Extract the (x, y) coordinate from the center of the cell holding the provided text.  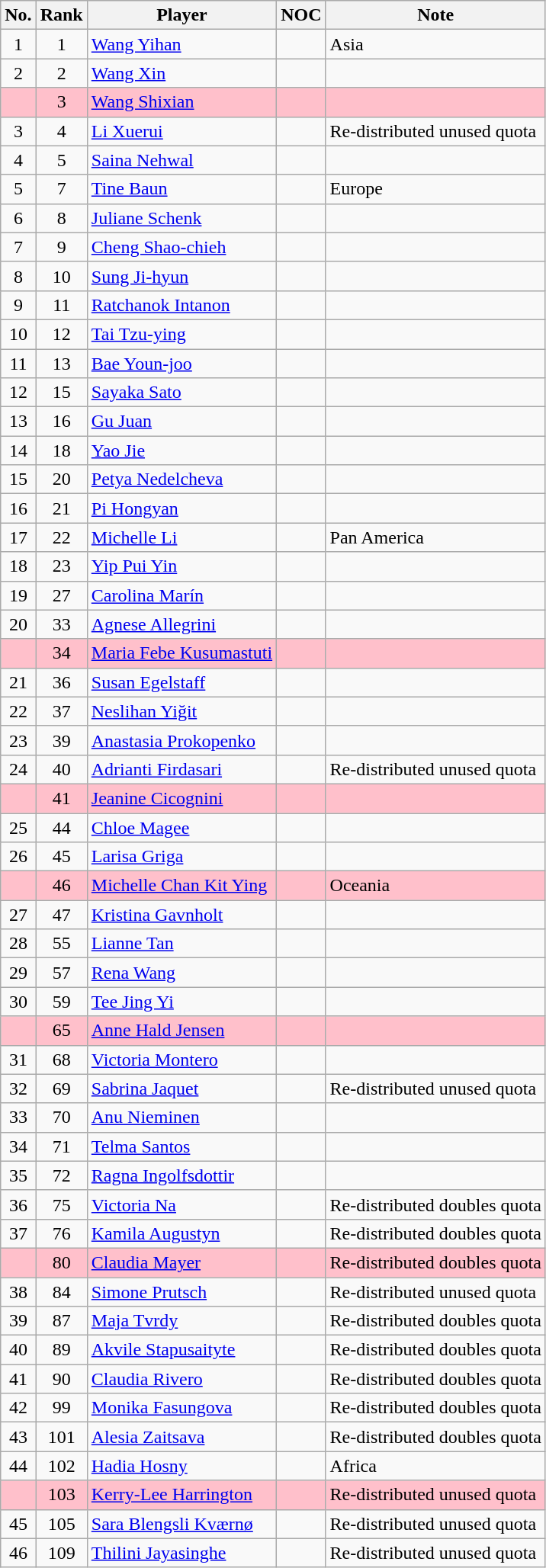
Simone Prutsch (181, 1292)
Jeanine Cicognini (181, 798)
Maria Febe Kusumastuti (181, 653)
32 (18, 1089)
47 (61, 915)
102 (61, 1466)
Wang Shixian (181, 102)
Carolina Marín (181, 595)
29 (18, 973)
76 (61, 1233)
6 (18, 218)
Telma Santos (181, 1146)
Tine Baun (181, 189)
Li Xuerui (181, 131)
Michelle Li (181, 537)
69 (61, 1089)
89 (61, 1350)
Gu Juan (181, 422)
14 (18, 451)
Note (435, 15)
25 (18, 827)
28 (18, 944)
Neslihan Yiğit (181, 711)
Pi Hongyan (181, 508)
35 (18, 1175)
72 (61, 1175)
57 (61, 973)
Claudia Mayer (181, 1262)
103 (61, 1495)
Bae Youn-joo (181, 364)
17 (18, 537)
Sayaka Sato (181, 393)
Rank (61, 15)
Rena Wang (181, 973)
55 (61, 944)
38 (18, 1292)
Victoria Na (181, 1204)
Player (181, 15)
Saina Nehwal (181, 160)
99 (61, 1408)
Anne Hald Jensen (181, 1031)
Ragna Ingolfsdottir (181, 1175)
Agnese Allegrini (181, 624)
Larisa Griga (181, 857)
Kamila Augustyn (181, 1233)
NOC (301, 15)
Asia (435, 44)
Chloe Magee (181, 827)
Adrianti Firdasari (181, 769)
Sung Ji-hyun (181, 276)
Claudia Rivero (181, 1379)
75 (61, 1204)
84 (61, 1292)
Kerry-Lee Harrington (181, 1495)
Africa (435, 1466)
Wang Xin (181, 73)
Yao Jie (181, 451)
Monika Fasungova (181, 1408)
87 (61, 1321)
Oceania (435, 886)
65 (61, 1031)
Sara Blengsli Kværnø (181, 1524)
19 (18, 595)
Europe (435, 189)
Tee Jing Yi (181, 1002)
Pan America (435, 537)
Cheng Shao-chieh (181, 247)
Yip Pui Yin (181, 566)
80 (61, 1262)
105 (61, 1524)
90 (61, 1379)
Anu Nieminen (181, 1117)
68 (61, 1060)
Hadia Hosny (181, 1466)
Wang Yihan (181, 44)
Thilini Jayasinghe (181, 1553)
Akvile Stapusaityte (181, 1350)
101 (61, 1437)
Ratchanok Intanon (181, 305)
59 (61, 1002)
42 (18, 1408)
30 (18, 1002)
Juliane Schenk (181, 218)
Kristina Gavnholt (181, 915)
Susan Egelstaff (181, 682)
Victoria Montero (181, 1060)
71 (61, 1146)
26 (18, 857)
Sabrina Jaquet (181, 1089)
24 (18, 769)
Michelle Chan Kit Ying (181, 886)
Lianne Tan (181, 944)
No. (18, 15)
43 (18, 1437)
Maja Tvrdy (181, 1321)
70 (61, 1117)
31 (18, 1060)
109 (61, 1553)
Petya Nedelcheva (181, 479)
Alesia Zaitsava (181, 1437)
Anastasia Prokopenko (181, 740)
Tai Tzu-ying (181, 334)
